For the text-containing cell, return its midpoint in (X, Y) coordinate format. 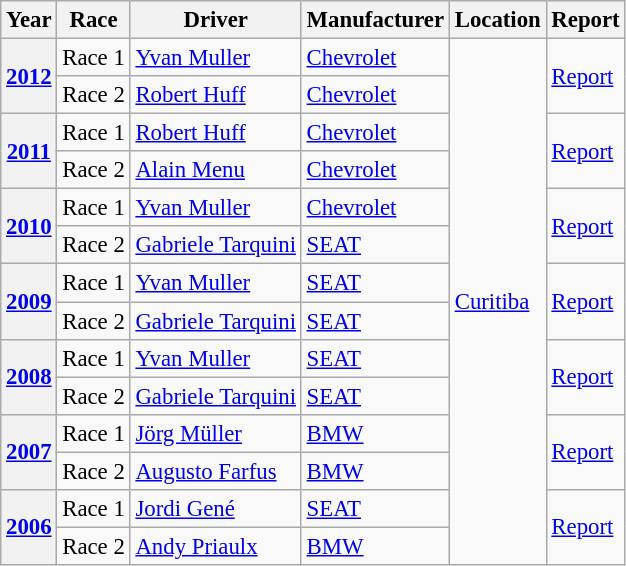
2011 (29, 152)
Jordi Gené (216, 509)
Jörg Müller (216, 433)
Alain Menu (216, 170)
2012 (29, 76)
2008 (29, 376)
Augusto Farfus (216, 471)
Race (94, 20)
Driver (216, 20)
2007 (29, 452)
2010 (29, 226)
Year (29, 20)
2006 (29, 528)
2009 (29, 302)
Location (498, 20)
Curitiba (498, 302)
Manufacturer (375, 20)
Andy Priaulx (216, 546)
